Scan for the cell matching the given text and deliver its [x, y] coordinate at center. 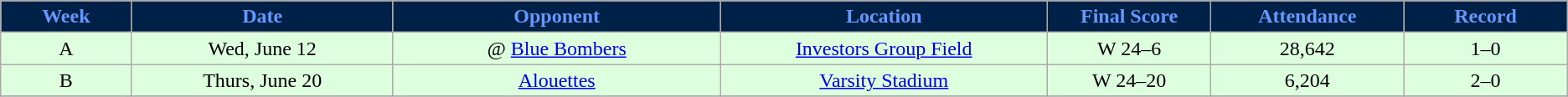
B [66, 80]
W 24–20 [1129, 80]
Wed, June 12 [262, 48]
Record [1486, 17]
2–0 [1486, 80]
Varsity Stadium [885, 80]
A [66, 48]
Attendance [1308, 17]
Alouettes [556, 80]
1–0 [1486, 48]
Investors Group Field [885, 48]
Final Score [1129, 17]
Week [66, 17]
Location [885, 17]
Thurs, June 20 [262, 80]
Opponent [556, 17]
Date [262, 17]
28,642 [1308, 48]
@ Blue Bombers [556, 48]
6,204 [1308, 80]
W 24–6 [1129, 48]
